Detect which cell encompasses the target text, then output its (x, y) center coordinate. 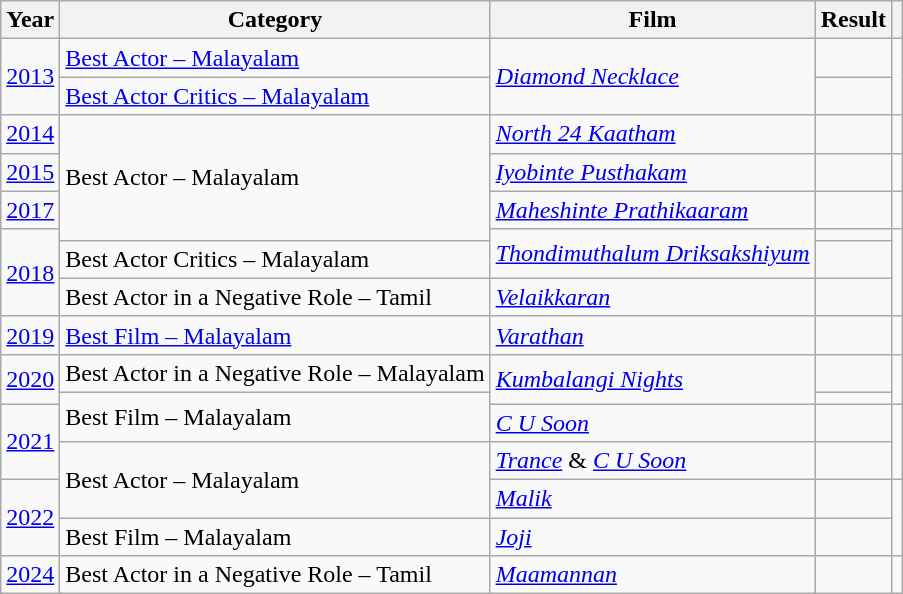
2019 (30, 335)
2015 (30, 172)
2017 (30, 210)
Maheshinte Prathikaaram (652, 210)
Trance & C U Soon (652, 461)
North 24 Kaatham (652, 134)
Category (275, 20)
2020 (30, 378)
C U Soon (652, 423)
Diamond Necklace (652, 77)
Best Actor in a Negative Role – Malayalam (275, 373)
2022 (30, 518)
Thondimuthalum Driksakshiyum (652, 254)
Kumbalangi Nights (652, 378)
Result (853, 20)
2014 (30, 134)
Varathan (652, 335)
2018 (30, 272)
Year (30, 20)
Maamannan (652, 575)
Film (652, 20)
Iyobinte Pusthakam (652, 172)
2013 (30, 77)
2021 (30, 442)
Malik (652, 499)
Velaikkaran (652, 297)
2024 (30, 575)
Joji (652, 537)
